Pinpoint the cell where the given text exists, returning its [x, y] midpoint coordinate. 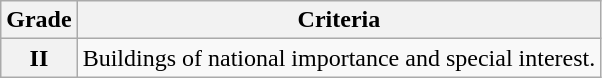
II [39, 58]
Buildings of national importance and special interest. [339, 58]
Criteria [339, 20]
Grade [39, 20]
